Scan for the cell matching the given text and deliver its (x, y) coordinate at center. 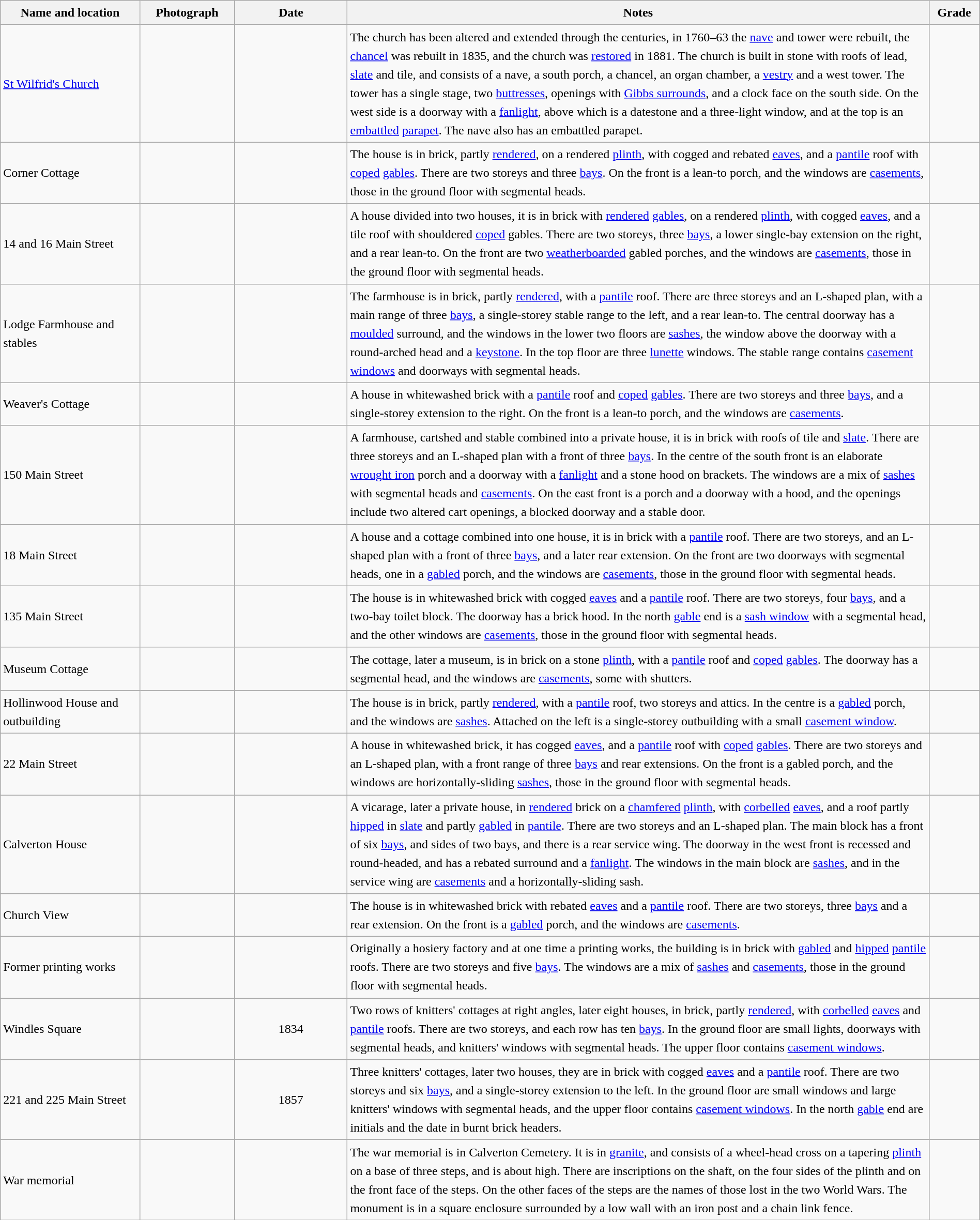
Lodge Farmhouse and stables (70, 333)
Former printing works (70, 968)
Church View (70, 915)
Date (291, 12)
Weaver's Cottage (70, 404)
1834 (291, 1029)
War memorial (70, 1180)
18 Main Street (70, 555)
Name and location (70, 12)
22 Main Street (70, 764)
Museum Cottage (70, 669)
150 Main Street (70, 475)
221 and 225 Main Street (70, 1100)
14 and 16 Main Street (70, 244)
Grade (954, 12)
St Wilfrid's Church (70, 84)
Photograph (187, 12)
1857 (291, 1100)
Calverton House (70, 845)
Notes (638, 12)
Hollinwood House and outbuilding (70, 711)
Windles Square (70, 1029)
135 Main Street (70, 616)
Corner Cottage (70, 173)
